Scan for the cell matching the given text and deliver its (X, Y) coordinate at center. 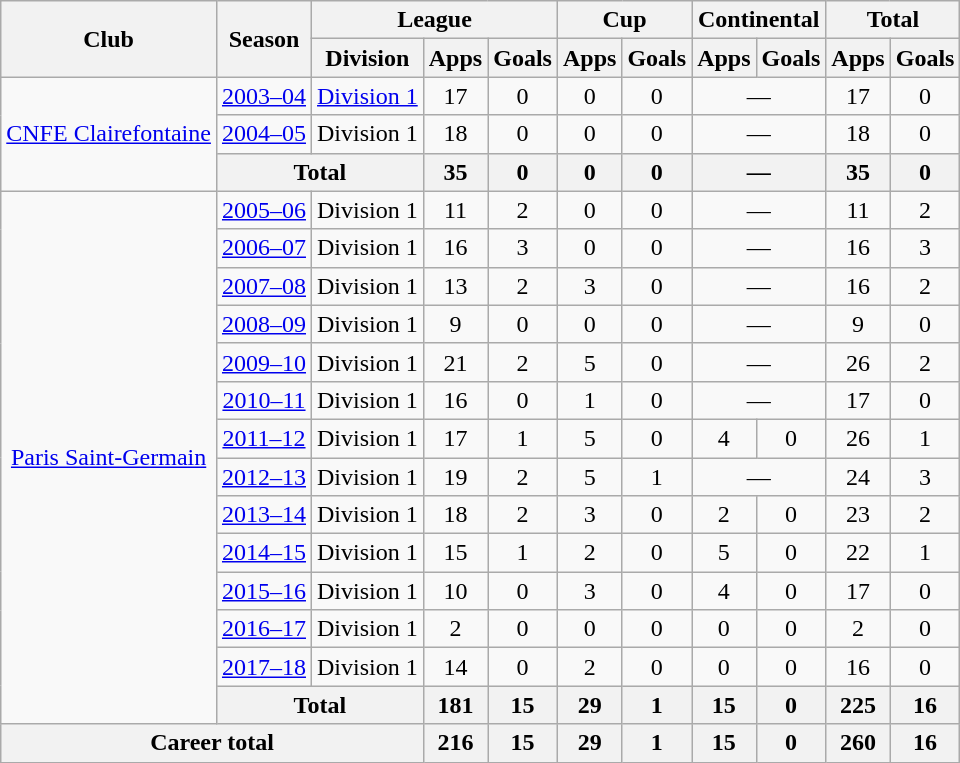
2003–04 (264, 96)
Club (109, 39)
League (435, 20)
Career total (212, 743)
24 (858, 477)
2013–14 (264, 515)
2010–11 (264, 400)
260 (858, 743)
14 (455, 667)
10 (455, 591)
216 (455, 743)
22 (858, 553)
Cup (624, 20)
225 (858, 705)
181 (455, 705)
Paris Saint-Germain (109, 458)
2004–05 (264, 134)
Season (264, 39)
2006–07 (264, 248)
2015–16 (264, 591)
2005–06 (264, 210)
13 (455, 286)
19 (455, 477)
2009–10 (264, 362)
2016–17 (264, 629)
2011–12 (264, 438)
2008–09 (264, 324)
Continental (759, 20)
21 (455, 362)
2012–13 (264, 477)
CNFE Clairefontaine (109, 134)
2007–08 (264, 286)
Division (368, 58)
23 (858, 515)
2014–15 (264, 553)
2017–18 (264, 667)
